Locate the cell with the specified text and output its [x, y] center coordinate. 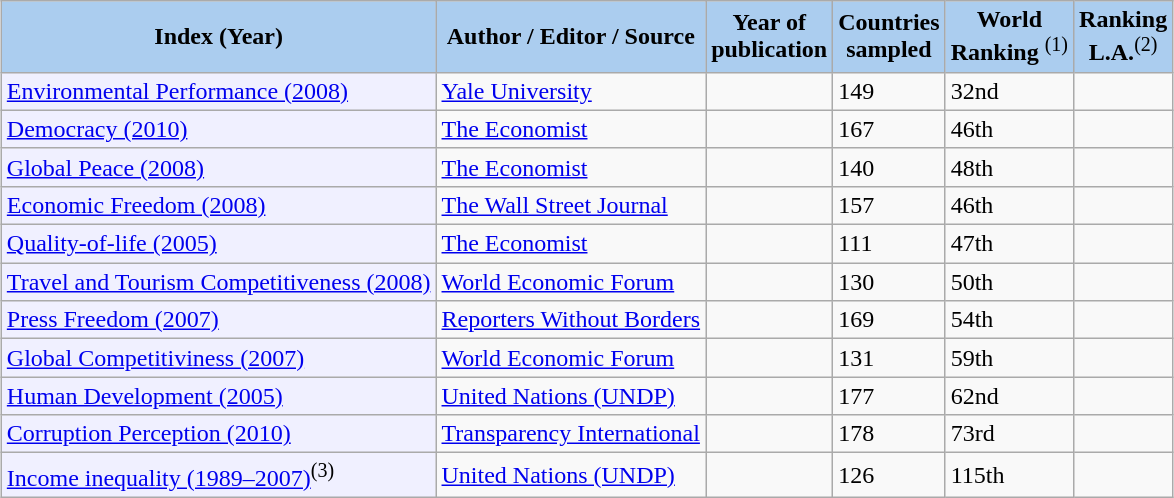
50th [1009, 282]
131 [889, 358]
149 [889, 91]
73rd [1009, 434]
59th [1009, 358]
Press Freedom (2007) [218, 320]
Global Competitiviness (2007) [218, 358]
157 [889, 205]
Travel and Tourism Competitiveness (2008) [218, 282]
World Ranking (1) [1009, 37]
Democracy (2010) [218, 129]
Yale University [571, 91]
48th [1009, 167]
Index (Year) [218, 37]
169 [889, 320]
111 [889, 244]
32nd [1009, 91]
140 [889, 167]
115th [1009, 476]
130 [889, 282]
Author / Editor / Source [571, 37]
Economic Freedom (2008) [218, 205]
Global Peace (2008) [218, 167]
Transparency International [571, 434]
178 [889, 434]
Quality-of-life (2005) [218, 244]
Corruption Perception (2010) [218, 434]
126 [889, 476]
RankingL.A.(2) [1124, 37]
47th [1009, 244]
Environmental Performance (2008) [218, 91]
The Wall Street Journal [571, 205]
167 [889, 129]
Human Development (2005) [218, 396]
Income inequality (1989–2007)(3) [218, 476]
54th [1009, 320]
Countriessampled [889, 37]
62nd [1009, 396]
Year ofpublication [770, 37]
177 [889, 396]
Reporters Without Borders [571, 320]
